Return the [X, Y] coordinate for the center point of the cell that contains the specified text.  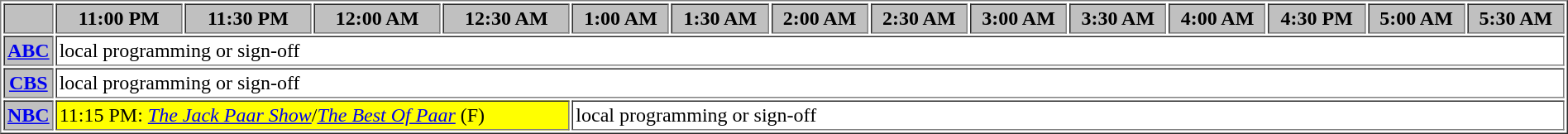
4:30 PM [1317, 18]
3:30 AM [1118, 18]
1:00 AM [620, 18]
ABC [28, 51]
CBS [28, 83]
12:30 AM [506, 18]
4:00 AM [1217, 18]
2:00 AM [819, 18]
11:00 PM [119, 18]
2:30 AM [920, 18]
12:00 AM [377, 18]
5:30 AM [1515, 18]
5:00 AM [1416, 18]
NBC [28, 116]
11:30 PM [248, 18]
1:30 AM [719, 18]
3:00 AM [1019, 18]
11:15 PM: The Jack Paar Show/The Best Of Paar (F) [313, 116]
